Provide the [X, Y] coordinate of the cell's center where the given text is located.  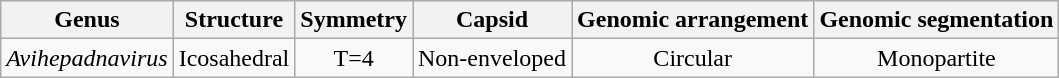
Capsid [492, 20]
Non-enveloped [492, 58]
Icosahedral [234, 58]
Genus [87, 20]
Symmetry [354, 20]
Avihepadnavirus [87, 58]
T=4 [354, 58]
Genomic arrangement [693, 20]
Circular [693, 58]
Genomic segmentation [936, 20]
Monopartite [936, 58]
Structure [234, 20]
